Determine the (x, y) coordinate at the center of the cell enclosing the given text.  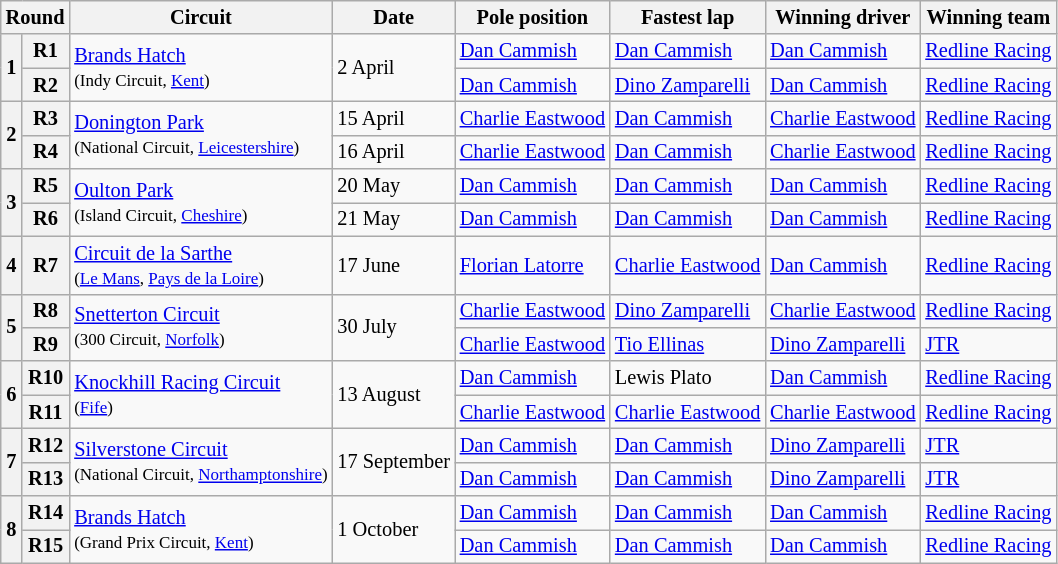
Winning team (988, 17)
Winning driver (842, 17)
Round (36, 17)
R15 (46, 546)
2 April (393, 68)
Florian Latorre (532, 265)
21 May (393, 219)
17 June (393, 265)
R11 (46, 412)
R2 (46, 85)
20 May (393, 186)
5 (12, 328)
Snetterton Circuit(300 Circuit, Norfolk) (200, 328)
Donington Park(National Circuit, Leicestershire) (200, 134)
4 (12, 265)
R8 (46, 311)
2 (12, 134)
Circuit (200, 17)
6 (12, 394)
R6 (46, 219)
R14 (46, 513)
R7 (46, 265)
R3 (46, 118)
3 (12, 202)
R4 (46, 152)
13 August (393, 394)
1 October (393, 530)
R10 (46, 378)
Oulton Park(Island Circuit, Cheshire) (200, 202)
Fastest lap (688, 17)
15 April (393, 118)
16 April (393, 152)
Circuit de la Sarthe(Le Mans, Pays de la Loire) (200, 265)
Silverstone Circuit(National Circuit, Northamptonshire) (200, 462)
Tio Ellinas (688, 344)
7 (12, 462)
Brands Hatch(Indy Circuit, Kent) (200, 68)
Pole position (532, 17)
R9 (46, 344)
17 September (393, 462)
R13 (46, 479)
30 July (393, 328)
1 (12, 68)
8 (12, 530)
R5 (46, 186)
Brands Hatch(Grand Prix Circuit, Kent) (200, 530)
Date (393, 17)
R12 (46, 445)
R1 (46, 51)
Knockhill Racing Circuit(Fife) (200, 394)
Lewis Plato (688, 378)
